Identify which cell holds the provided text, then report its (X, Y) central coordinate. 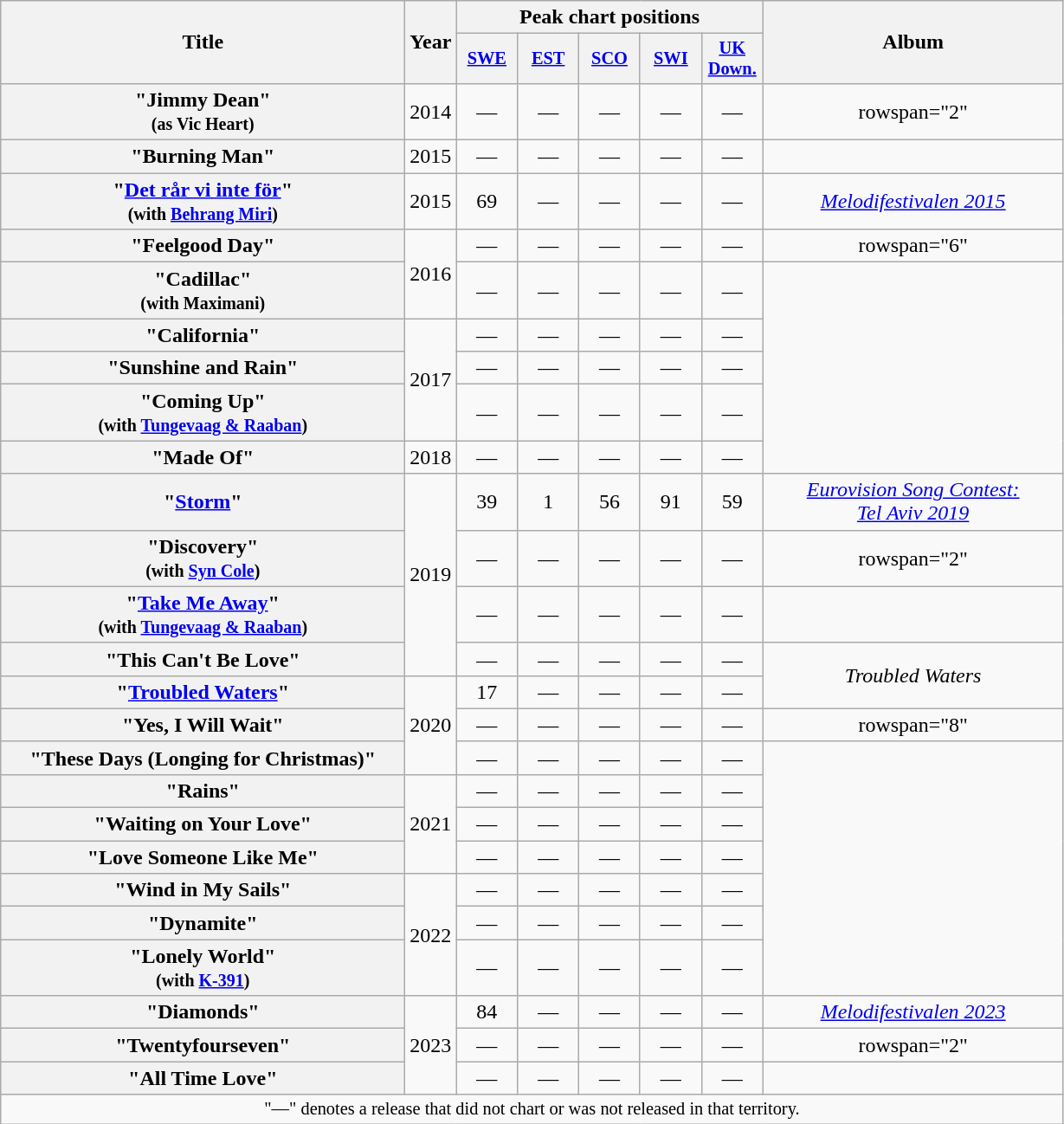
"Cadillac"(with Maximani) (203, 291)
rowspan="6" (912, 246)
UKDown. (732, 59)
SWE (487, 59)
"Coming Up"(with Tungevaag & Raaban) (203, 412)
39 (487, 502)
2014 (431, 111)
"Discovery" (with Syn Cole) (203, 558)
"Made Of" (203, 457)
Melodifestivalen 2023 (912, 1012)
SCO (609, 59)
69 (487, 201)
rowspan="8" (912, 725)
84 (487, 1012)
2019 (431, 575)
2018 (431, 457)
"Waiting on Your Love" (203, 824)
"—" denotes a release that did not chart or was not released in that territory. (532, 1109)
"California" (203, 335)
91 (670, 502)
Title (203, 42)
"Feelgood Day" (203, 246)
2017 (431, 379)
"Love Someone Like Me" (203, 857)
Peak chart positions (609, 17)
SWI (670, 59)
"This Can't Be Love" (203, 659)
2022 (431, 935)
"Diamonds" (203, 1012)
"These Days (Longing for Christmas)" (203, 758)
Eurovision Song Contest:Tel Aviv 2019 (912, 502)
"Twentyfourseven" (203, 1045)
"Dynamite" (203, 923)
"Burning Man" (203, 157)
Year (431, 42)
Melodifestivalen 2015 (912, 201)
1 (549, 502)
2016 (431, 274)
Album (912, 42)
"Wind in My Sails" (203, 890)
"Jimmy Dean"(as Vic Heart) (203, 111)
EST (549, 59)
17 (487, 692)
Troubled Waters (912, 675)
59 (732, 502)
"Rains" (203, 791)
"Det rår vi inte för"(with Behrang Miri) (203, 201)
2021 (431, 824)
"Yes, I Will Wait" (203, 725)
"All Time Love" (203, 1078)
"Sunshine and Rain" (203, 368)
"Lonely World"(with K-391) (203, 968)
56 (609, 502)
2020 (431, 725)
"Troubled Waters" (203, 692)
"Take Me Away" (with Tungevaag & Raaban) (203, 615)
2023 (431, 1045)
"Storm" (203, 502)
